Identify which cell holds the provided text, then report its [x, y] central coordinate. 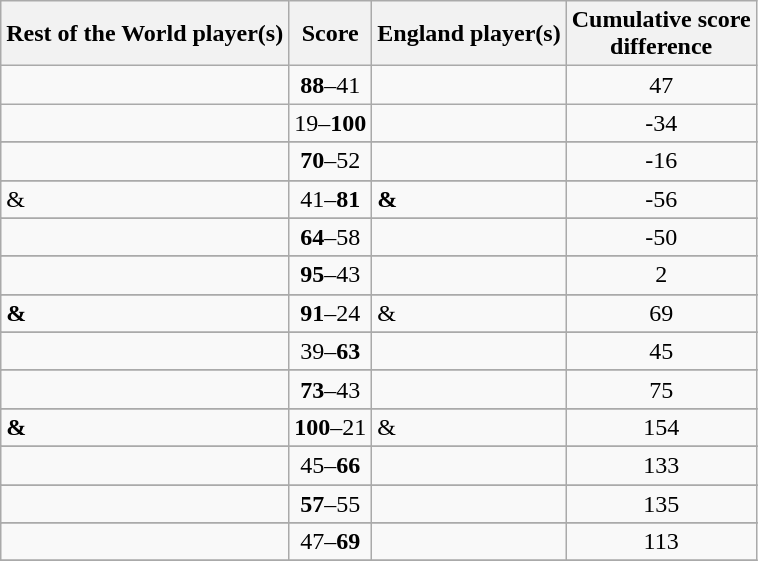
2 [661, 275]
69 [661, 313]
64–58 [330, 237]
75 [661, 389]
95–43 [330, 275]
39–63 [330, 351]
47–69 [330, 542]
19–100 [330, 123]
73–43 [330, 389]
91–24 [330, 313]
-16 [661, 161]
154 [661, 427]
Rest of the World player(s) [145, 34]
47 [661, 85]
England player(s) [469, 34]
Cumulative scoredifference [661, 34]
45–66 [330, 465]
-34 [661, 123]
45 [661, 351]
135 [661, 503]
-56 [661, 199]
-50 [661, 237]
113 [661, 542]
70–52 [330, 161]
41–81 [330, 199]
Score [330, 34]
88–41 [330, 85]
100–21 [330, 427]
133 [661, 465]
57–55 [330, 503]
